Provide the (x, y) coordinate of the cell's center where the given text is located.  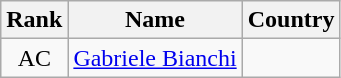
AC (34, 58)
Rank (34, 20)
Gabriele Bianchi (155, 58)
Name (155, 20)
Country (291, 20)
